Output the (x, y) coordinate of the center of the cell containing the given text.  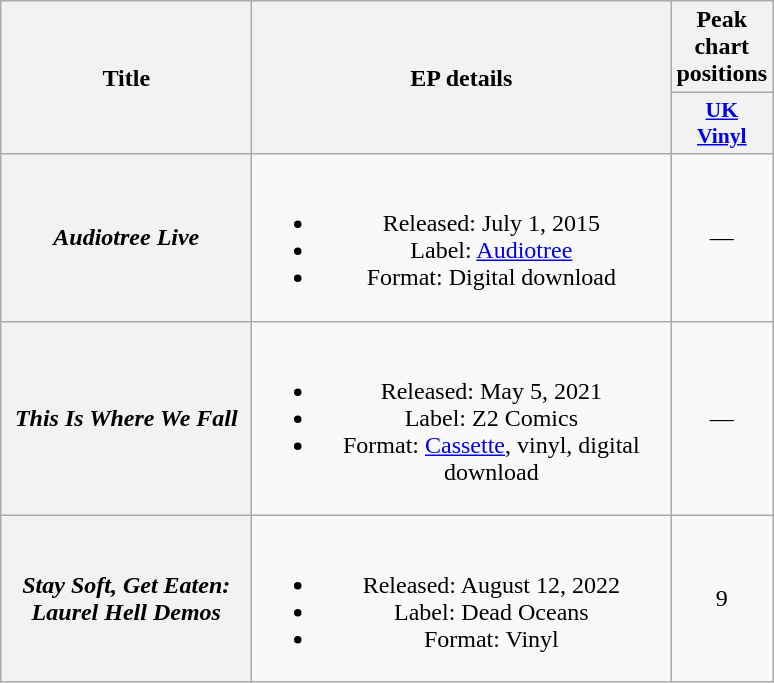
UKVinyl (722, 124)
Released: August 12, 2022Label: Dead OceansFormat: Vinyl (462, 598)
This Is Where We Fall (126, 418)
9 (722, 598)
Audiotree Live (126, 238)
Stay Soft, Get Eaten: Laurel Hell Demos (126, 598)
Released: May 5, 2021Label: Z2 ComicsFormat: Cassette, vinyl, digital download (462, 418)
Released: July 1, 2015Label: AudiotreeFormat: Digital download (462, 238)
EP details (462, 78)
Title (126, 78)
Peak chart positions (722, 47)
